For the text-containing cell, return its midpoint in [x, y] coordinate format. 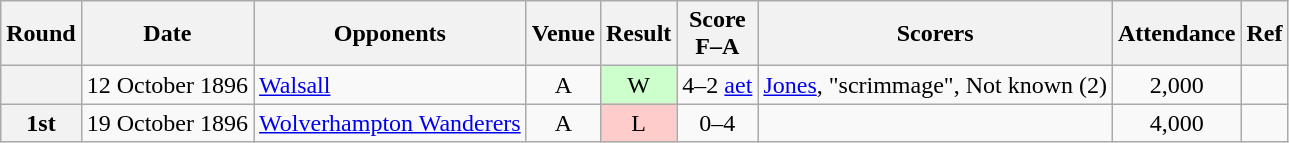
Jones, "scrimmage", Not known (2) [936, 85]
W [638, 85]
1st [41, 123]
ScoreF–A [718, 34]
Venue [563, 34]
Wolverhampton Wanderers [390, 123]
4–2 aet [718, 85]
Round [41, 34]
Attendance [1176, 34]
Scorers [936, 34]
2,000 [1176, 85]
12 October 1896 [167, 85]
Walsall [390, 85]
Ref [1264, 34]
Result [638, 34]
Opponents [390, 34]
19 October 1896 [167, 123]
0–4 [718, 123]
L [638, 123]
Date [167, 34]
4,000 [1176, 123]
